Capture the cell that displays the provided text and extract its (X, Y) central coordinate. 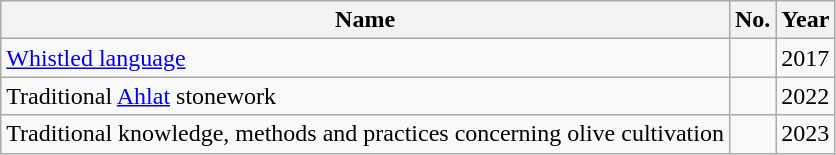
2022 (806, 96)
Traditional Ahlat stonework (366, 96)
Year (806, 20)
Name (366, 20)
No. (752, 20)
Traditional knowledge, methods and practices concerning olive cultivation (366, 134)
2023 (806, 134)
2017 (806, 58)
Whistled language (366, 58)
